For the text-containing cell, return its midpoint in (X, Y) coordinate format. 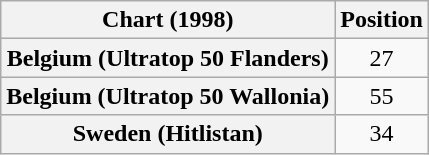
Sweden (Hitlistan) (168, 134)
Position (382, 20)
Belgium (Ultratop 50 Wallonia) (168, 96)
34 (382, 134)
Belgium (Ultratop 50 Flanders) (168, 58)
27 (382, 58)
Chart (1998) (168, 20)
55 (382, 96)
